From the cell containing the given text, extract its center point as [X, Y] coordinate. 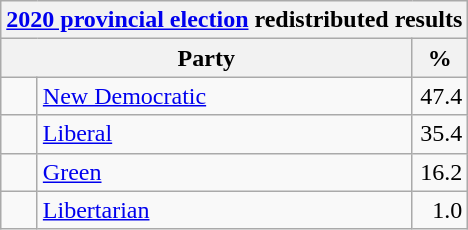
2020 provincial election redistributed results [234, 20]
16.2 [440, 172]
Party [206, 58]
Liberal [224, 134]
New Democratic [224, 96]
Libertarian [224, 210]
Green [224, 172]
1.0 [440, 210]
% [440, 58]
35.4 [440, 134]
47.4 [440, 96]
